Search for the cell housing the specified text and yield its [X, Y] center coordinate. 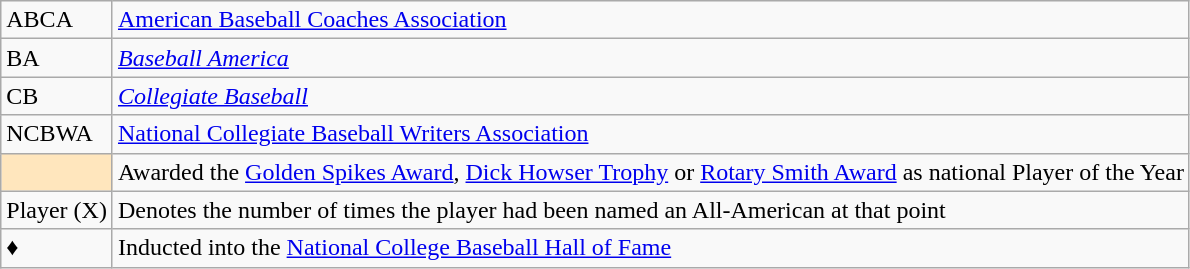
♦ [57, 248]
Inducted into the National College Baseball Hall of Fame [650, 248]
Baseball America [650, 58]
Collegiate Baseball [650, 96]
NCBWA [57, 134]
Awarded the Golden Spikes Award, Dick Howser Trophy or Rotary Smith Award as national Player of the Year [650, 172]
ABCA [57, 20]
National Collegiate Baseball Writers Association [650, 134]
American Baseball Coaches Association [650, 20]
BA [57, 58]
Player (X) [57, 210]
Denotes the number of times the player had been named an All-American at that point [650, 210]
CB [57, 96]
